Pinpoint the cell where the given text exists, returning its (X, Y) midpoint coordinate. 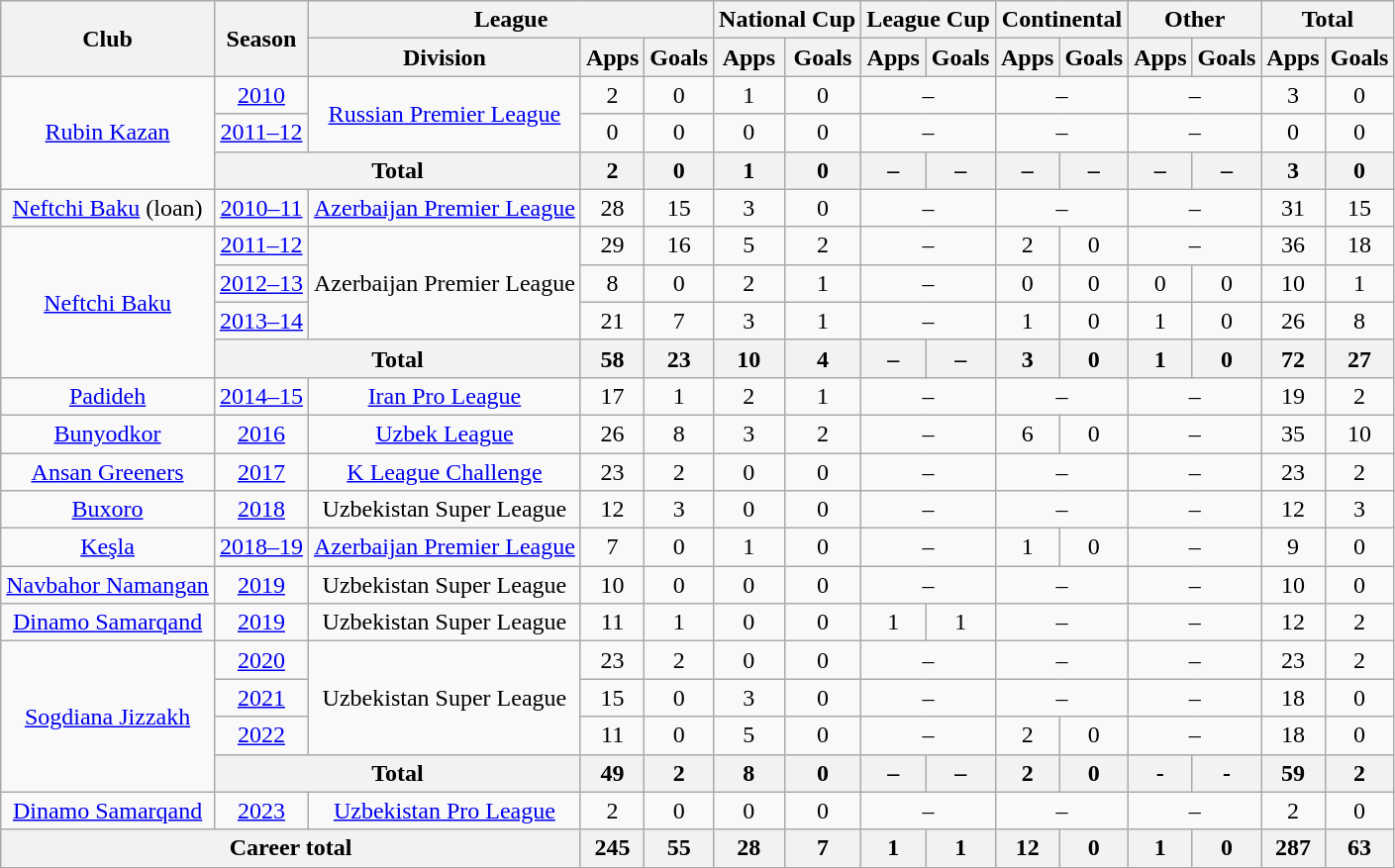
6 (1027, 434)
29 (612, 245)
19 (1293, 396)
League (511, 20)
2010 (261, 95)
2021 (261, 698)
Division (444, 57)
49 (612, 773)
72 (1293, 358)
4 (823, 358)
Neftchi Baku (loan) (108, 208)
2010–11 (261, 208)
2018–19 (261, 547)
287 (1293, 848)
Career total (291, 848)
35 (1293, 434)
31 (1293, 208)
Russian Premier League (444, 114)
59 (1293, 773)
2018 (261, 510)
Ansan Greeners (108, 472)
League Cup (929, 20)
Uzbekistan Pro League (444, 811)
2023 (261, 811)
National Cup (788, 20)
Rubin Kazan (108, 133)
2013–14 (261, 321)
Continental (1061, 20)
2017 (261, 472)
Iran Pro League (444, 396)
Padideh (108, 396)
16 (679, 245)
27 (1359, 358)
Buxoro (108, 510)
K League Challenge (444, 472)
Navbahor Namangan (108, 585)
2016 (261, 434)
2022 (261, 735)
Keşla (108, 547)
2014–15 (261, 396)
9 (1293, 547)
55 (679, 848)
Uzbek League (444, 434)
Sogdiana Jizzakh (108, 717)
Season (261, 39)
245 (612, 848)
36 (1293, 245)
Other (1195, 20)
2012–13 (261, 283)
Club (108, 39)
17 (612, 396)
21 (612, 321)
Bunyodkor (108, 434)
Neftchi Baku (108, 302)
2020 (261, 660)
63 (1359, 848)
58 (612, 358)
